Provide the [X, Y] coordinate of the cell's center where the given text is located.  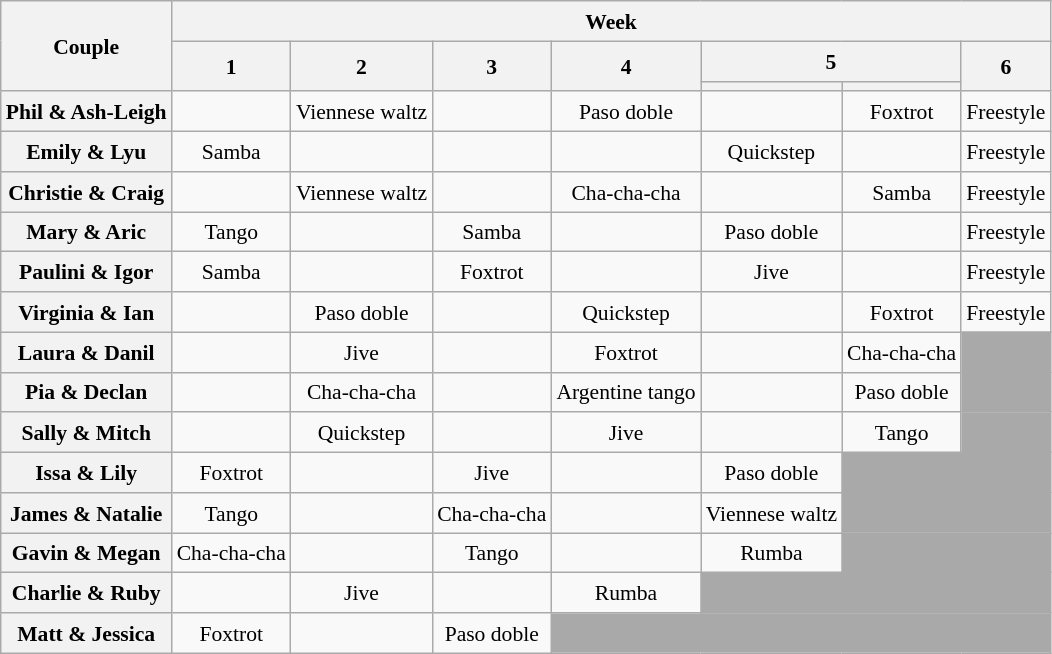
Emily & Lyu [86, 152]
Paulini & Igor [86, 272]
Gavin & Megan [86, 553]
Couple [86, 46]
Pia & Declan [86, 392]
Christie & Craig [86, 192]
1 [232, 66]
Issa & Lily [86, 473]
James & Natalie [86, 513]
Argentine tango [626, 392]
5 [832, 61]
2 [362, 66]
4 [626, 66]
6 [1006, 66]
Mary & Aric [86, 232]
Virginia & Ian [86, 312]
Laura & Danil [86, 352]
Week [612, 21]
Charlie & Ruby [86, 593]
Phil & Ash-Leigh [86, 112]
Sally & Mitch [86, 433]
3 [492, 66]
Matt & Jessica [86, 633]
